Scan for the cell matching the given text and deliver its (X, Y) coordinate at center. 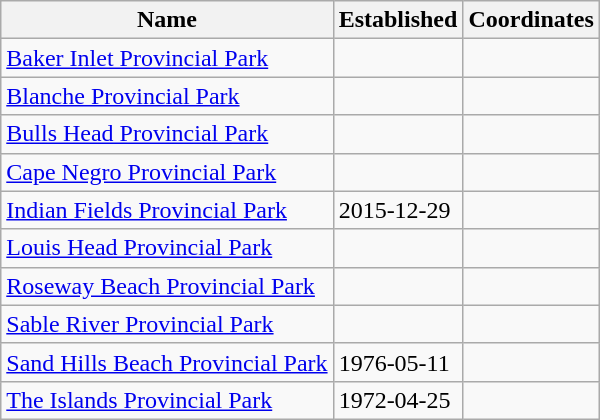
Sand Hills Beach Provincial Park (167, 362)
Bulls Head Provincial Park (167, 134)
The Islands Provincial Park (167, 400)
Coordinates (531, 20)
Baker Inlet Provincial Park (167, 58)
Established (398, 20)
Indian Fields Provincial Park (167, 210)
Name (167, 20)
Sable River Provincial Park (167, 324)
2015-12-29 (398, 210)
Roseway Beach Provincial Park (167, 286)
1972-04-25 (398, 400)
Cape Negro Provincial Park (167, 172)
Blanche Provincial Park (167, 96)
1976-05-11 (398, 362)
Louis Head Provincial Park (167, 248)
